Determine the [x, y] coordinate at the center of the cell enclosing the given text.  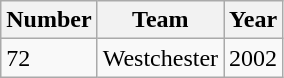
72 [49, 58]
Westchester [160, 58]
Year [254, 20]
Team [160, 20]
2002 [254, 58]
Number [49, 20]
